Capture the cell that displays the provided text and extract its [X, Y] central coordinate. 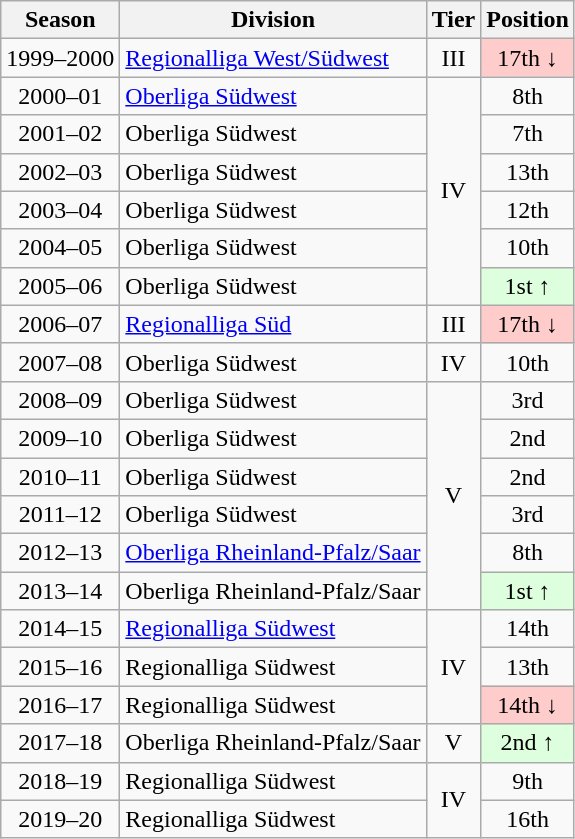
2000–01 [60, 96]
2010–11 [60, 477]
2015–16 [60, 667]
1999–2000 [60, 58]
2001–02 [60, 134]
2012–13 [60, 553]
2004–05 [60, 248]
2008–09 [60, 400]
9th [528, 781]
2014–15 [60, 629]
Position [528, 20]
2016–17 [60, 705]
2017–18 [60, 743]
14th [528, 629]
Regionalliga West/Südwest [273, 58]
2011–12 [60, 515]
Division [273, 20]
2003–04 [60, 210]
12th [528, 210]
16th [528, 819]
Regionalliga Süd [273, 324]
Tier [454, 20]
2002–03 [60, 172]
Season [60, 20]
2006–07 [60, 324]
2018–19 [60, 781]
2013–14 [60, 591]
7th [528, 134]
14th ↓ [528, 705]
2009–10 [60, 438]
2007–08 [60, 362]
2019–20 [60, 819]
2005–06 [60, 286]
2nd ↑ [528, 743]
